From the cell containing the given text, extract its center point as [X, Y] coordinate. 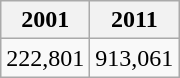
2001 [46, 20]
2011 [134, 20]
913,061 [134, 58]
222,801 [46, 58]
